Determine the [x, y] coordinate at the center of the cell enclosing the given text.  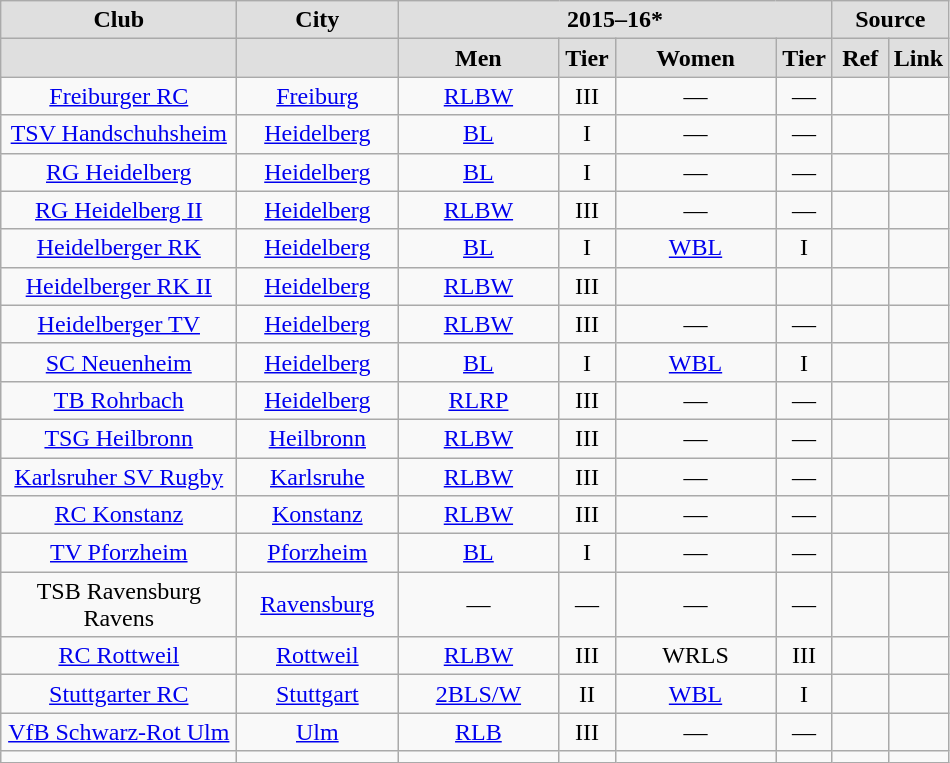
TV Pforzheim [119, 553]
II [587, 694]
SC Neuenheim [119, 362]
RLRP [478, 400]
2BLS/W [478, 694]
Club [119, 20]
TSG Heilbronn [119, 438]
Link [918, 58]
VfB Schwarz-Rot Ulm [119, 732]
Heidelberger RK [119, 248]
Konstanz [318, 515]
Stuttgart [318, 694]
RLB [478, 732]
RG Heidelberg II [119, 210]
Ref [860, 58]
TSV Handschuhsheim [119, 134]
Pforzheim [318, 553]
Karlsruher SV Rugby [119, 477]
Stuttgarter RC [119, 694]
Source [890, 20]
RC Konstanz [119, 515]
WRLS [696, 656]
RG Heidelberg [119, 172]
Heidelberger TV [119, 324]
TSB Ravensburg Ravens [119, 604]
Ulm [318, 732]
Women [696, 58]
RC Rottweil [119, 656]
2015–16* [615, 20]
City [318, 20]
Rottweil [318, 656]
Heidelberger RK II [119, 286]
Freiburg [318, 96]
Freiburger RC [119, 96]
Men [478, 58]
TB Rohrbach [119, 400]
Karlsruhe [318, 477]
Ravensburg [318, 604]
Heilbronn [318, 438]
